Return the [X, Y] coordinate for the center point of the cell that contains the specified text.  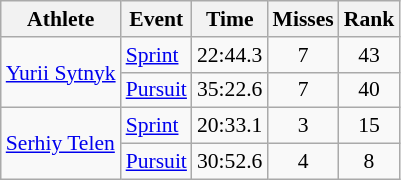
Rank [370, 19]
3 [302, 126]
22:44.3 [230, 55]
Event [156, 19]
20:33.1 [230, 126]
43 [370, 55]
30:52.6 [230, 162]
8 [370, 162]
4 [302, 162]
Serhiy Telen [61, 144]
Yurii Sytnyk [61, 72]
15 [370, 126]
Athlete [61, 19]
35:22.6 [230, 90]
40 [370, 90]
Misses [302, 19]
Time [230, 19]
